For the text-containing cell, return its midpoint in [x, y] coordinate format. 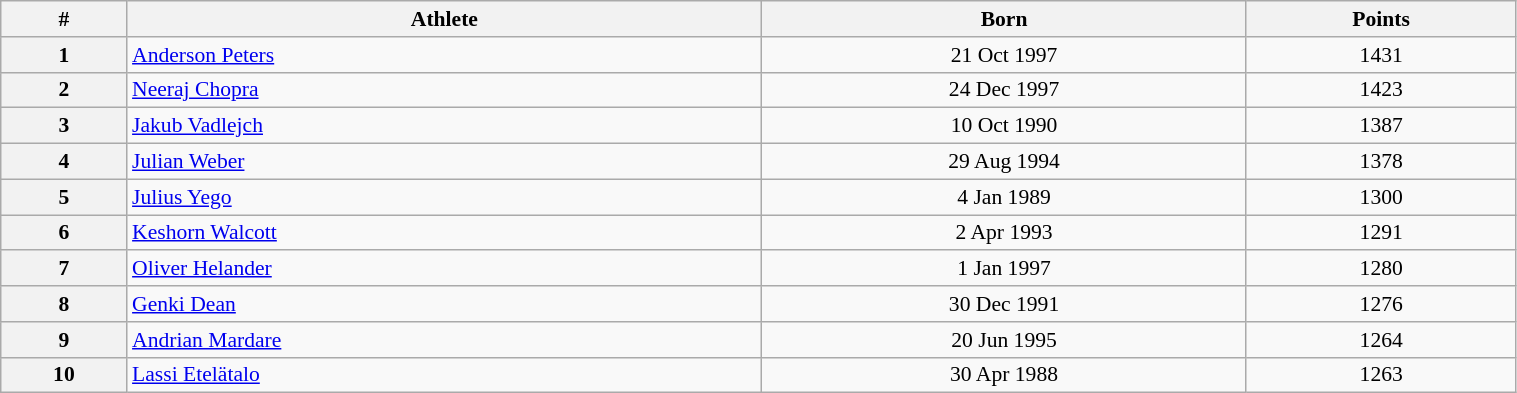
Julius Yego [444, 197]
Oliver Helander [444, 269]
1263 [1381, 375]
Points [1381, 19]
5 [64, 197]
8 [64, 304]
1264 [1381, 340]
30 Dec 1991 [1004, 304]
24 Dec 1997 [1004, 90]
29 Aug 1994 [1004, 162]
Julian Weber [444, 162]
4 Jan 1989 [1004, 197]
1431 [1381, 55]
20 Jun 1995 [1004, 340]
10 [64, 375]
1423 [1381, 90]
1 Jan 1997 [1004, 269]
1 [64, 55]
3 [64, 126]
2 Apr 1993 [1004, 233]
2 [64, 90]
9 [64, 340]
Keshorn Walcott [444, 233]
Athlete [444, 19]
Born [1004, 19]
1291 [1381, 233]
Neeraj Chopra [444, 90]
6 [64, 233]
Andrian Mardare [444, 340]
10 Oct 1990 [1004, 126]
1280 [1381, 269]
# [64, 19]
1300 [1381, 197]
1276 [1381, 304]
1387 [1381, 126]
Lassi Etelätalo [444, 375]
30 Apr 1988 [1004, 375]
7 [64, 269]
Jakub Vadlejch [444, 126]
4 [64, 162]
21 Oct 1997 [1004, 55]
Anderson Peters [444, 55]
1378 [1381, 162]
Genki Dean [444, 304]
